For the text-containing cell, return its midpoint in [X, Y] coordinate format. 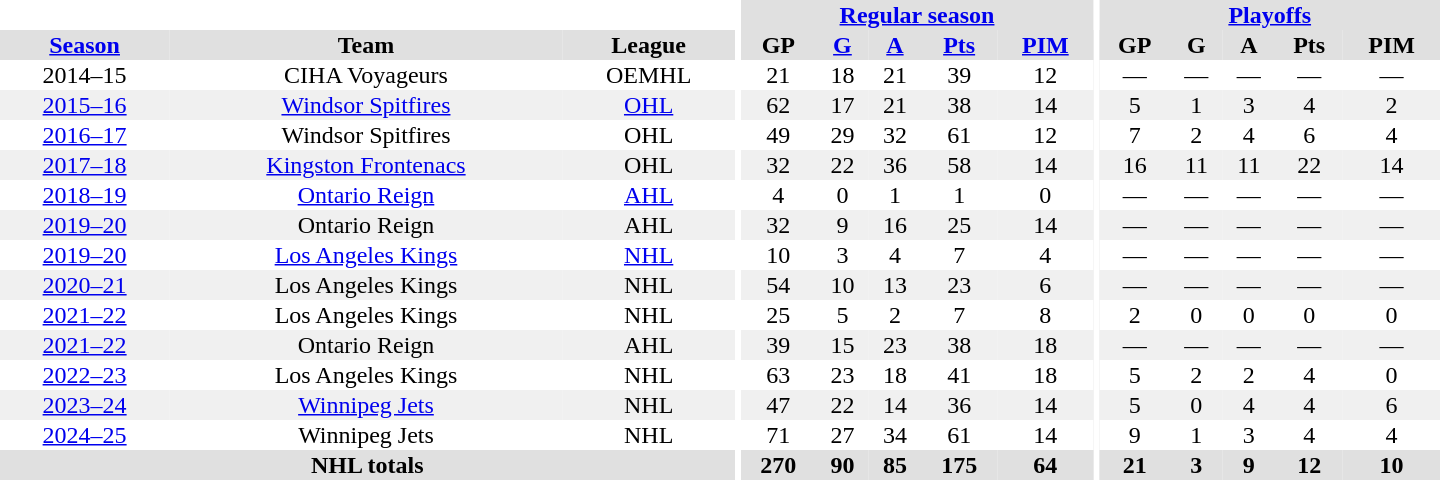
Team [366, 45]
64 [1046, 465]
2015–16 [84, 105]
Regular season [916, 15]
85 [895, 465]
49 [778, 135]
62 [778, 105]
17 [842, 105]
27 [842, 435]
15 [842, 345]
OEMHL [649, 75]
175 [959, 465]
2023–24 [84, 405]
8 [1046, 315]
Season [84, 45]
90 [842, 465]
29 [842, 135]
2018–19 [84, 195]
63 [778, 375]
47 [778, 405]
NHL totals [368, 465]
CIHA Voyageurs [366, 75]
71 [778, 435]
58 [959, 165]
Playoffs [1270, 15]
13 [895, 285]
41 [959, 375]
2020–21 [84, 285]
2014–15 [84, 75]
54 [778, 285]
2024–25 [84, 435]
2022–23 [84, 375]
2016–17 [84, 135]
270 [778, 465]
Kingston Frontenacs [366, 165]
2017–18 [84, 165]
34 [895, 435]
League [649, 45]
